Provide the (X, Y) coordinate of the cell's center where the given text is located.  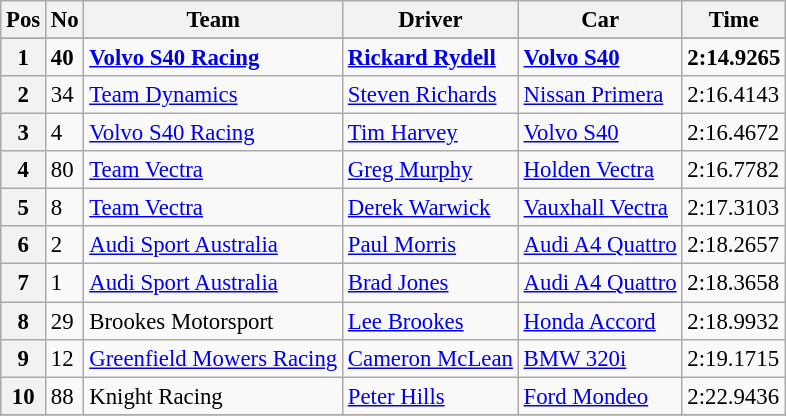
Team Dynamics (214, 95)
5 (24, 208)
Cameron McLean (431, 358)
Knight Racing (214, 396)
Nissan Primera (600, 95)
Greenfield Mowers Racing (214, 358)
Brad Jones (431, 283)
2:16.4143 (734, 95)
Peter Hills (431, 396)
2:18.3658 (734, 283)
Brookes Motorsport (214, 321)
2:16.7782 (734, 170)
Pos (24, 20)
Tim Harvey (431, 133)
BMW 320i (600, 358)
3 (24, 133)
2:14.9265 (734, 58)
2:17.3103 (734, 208)
2:22.9436 (734, 396)
2:19.1715 (734, 358)
2:16.4672 (734, 133)
7 (24, 283)
2:18.2657 (734, 245)
6 (24, 245)
Honda Accord (600, 321)
80 (65, 170)
Rickard Rydell (431, 58)
Paul Morris (431, 245)
10 (24, 396)
Greg Murphy (431, 170)
Holden Vectra (600, 170)
Vauxhall Vectra (600, 208)
Time (734, 20)
Lee Brookes (431, 321)
34 (65, 95)
Car (600, 20)
No (65, 20)
Team (214, 20)
40 (65, 58)
Steven Richards (431, 95)
88 (65, 396)
Derek Warwick (431, 208)
12 (65, 358)
9 (24, 358)
29 (65, 321)
Driver (431, 20)
Ford Mondeo (600, 396)
2:18.9932 (734, 321)
